Determine the (X, Y) coordinate at the center of the cell enclosing the given text.  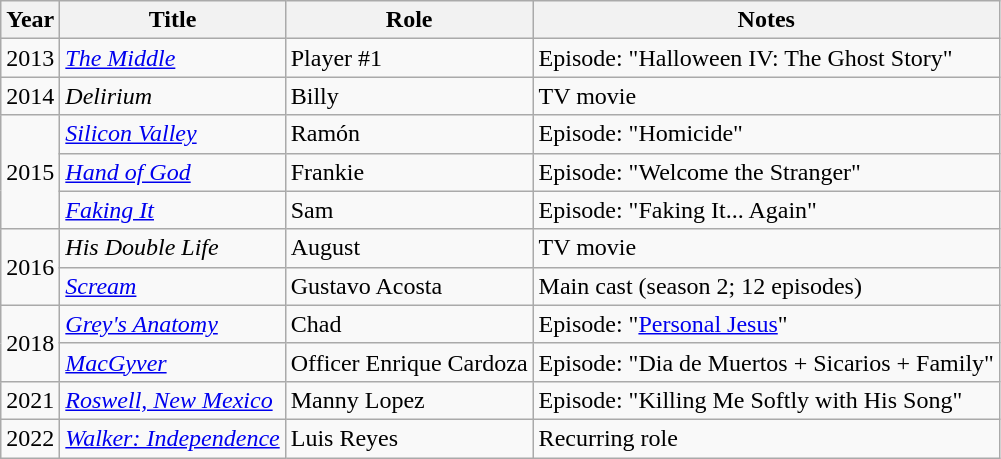
Roswell, New Mexico (172, 400)
Role (409, 20)
Chad (409, 324)
Recurring role (766, 438)
2014 (30, 96)
Episode: "Killing Me Softly with His Song" (766, 400)
2015 (30, 172)
Sam (409, 210)
Frankie (409, 172)
2018 (30, 343)
Notes (766, 20)
2022 (30, 438)
Hand of God (172, 172)
Silicon Valley (172, 134)
Billy (409, 96)
Officer Enrique Cardoza (409, 362)
Player #1 (409, 58)
Main cast (season 2; 12 episodes) (766, 286)
Episode: "Welcome the Stranger" (766, 172)
Episode: "Homicide" (766, 134)
Year (30, 20)
Grey's Anatomy (172, 324)
Episode: "Halloween IV: The Ghost Story" (766, 58)
Luis Reyes (409, 438)
Walker: Independence (172, 438)
Gustavo Acosta (409, 286)
August (409, 248)
Episode: "Faking It... Again" (766, 210)
2021 (30, 400)
Episode: "Personal Jesus" (766, 324)
Manny Lopez (409, 400)
2013 (30, 58)
Title (172, 20)
Scream (172, 286)
MacGyver (172, 362)
His Double Life (172, 248)
Episode: "Dia de Muertos + Sicarios + Family" (766, 362)
2016 (30, 267)
Delirium (172, 96)
Ramón (409, 134)
The Middle (172, 58)
Faking It (172, 210)
